Locate the cell with the specified text and output its (x, y) center coordinate. 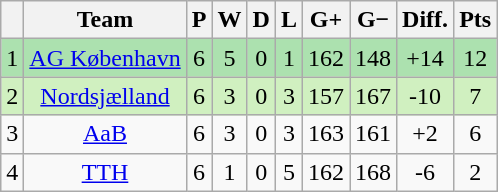
161 (374, 134)
163 (326, 134)
168 (374, 172)
Nordsjælland (105, 96)
Diff. (426, 20)
4 (12, 172)
7 (476, 96)
-6 (426, 172)
157 (326, 96)
+14 (426, 58)
Team (105, 20)
167 (374, 96)
W (230, 20)
L (288, 20)
AaB (105, 134)
D (261, 20)
TTH (105, 172)
12 (476, 58)
-10 (426, 96)
P (199, 20)
AG København (105, 58)
G− (374, 20)
148 (374, 58)
G+ (326, 20)
+2 (426, 134)
Pts (476, 20)
